Pinpoint the cell where the given text exists, returning its (x, y) midpoint coordinate. 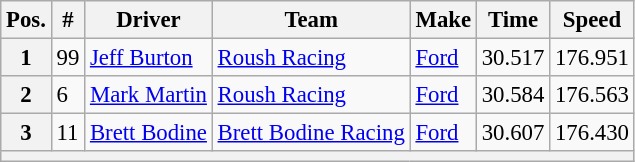
30.607 (512, 133)
Pos. (26, 20)
176.430 (592, 133)
176.951 (592, 58)
Brett Bodine (149, 133)
30.584 (512, 95)
3 (26, 133)
2 (26, 95)
Brett Bodine Racing (311, 133)
# (68, 20)
Mark Martin (149, 95)
6 (68, 95)
11 (68, 133)
Team (311, 20)
Speed (592, 20)
176.563 (592, 95)
1 (26, 58)
Time (512, 20)
30.517 (512, 58)
Make (443, 20)
99 (68, 58)
Driver (149, 20)
Jeff Burton (149, 58)
